Provide the (x, y) coordinate of the cell's center where the given text is located.  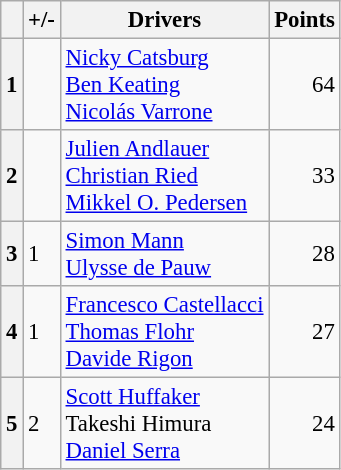
Drivers (164, 20)
5 (12, 424)
28 (304, 254)
Julien Andlauer Christian Ried Mikkel O. Pedersen (164, 176)
Scott Huffaker Takeshi Himura Daniel Serra (164, 424)
Francesco Castellacci Thomas Flohr Davide Rigon (164, 332)
33 (304, 176)
24 (304, 424)
64 (304, 85)
Nicky Catsburg Ben Keating Nicolás Varrone (164, 85)
Points (304, 20)
+/- (42, 20)
27 (304, 332)
3 (12, 254)
4 (12, 332)
Simon Mann Ulysse de Pauw (164, 254)
